Pinpoint the cell where the given text exists, returning its [x, y] midpoint coordinate. 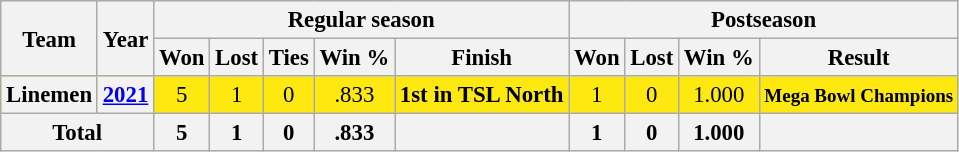
Mega Bowl Champions [858, 95]
Result [858, 58]
Year [125, 38]
Regular season [362, 20]
1st in TSL North [482, 95]
Ties [288, 58]
Linemen [50, 95]
Team [50, 38]
2021 [125, 95]
Finish [482, 58]
Total [78, 133]
Postseason [764, 20]
